Locate the cell with the specified text and output its [X, Y] center coordinate. 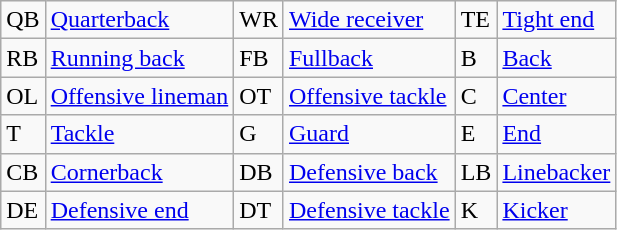
End [556, 134]
QB [23, 20]
Offensive tackle [369, 96]
DT [259, 210]
FB [259, 58]
TE [476, 20]
CB [23, 172]
Wide receiver [369, 20]
Fullback [369, 58]
K [476, 210]
DE [23, 210]
Kicker [556, 210]
Defensive tackle [369, 210]
C [476, 96]
Center [556, 96]
Running back [140, 58]
E [476, 134]
DB [259, 172]
G [259, 134]
Defensive back [369, 172]
Tight end [556, 20]
RB [23, 58]
Cornerback [140, 172]
WR [259, 20]
T [23, 134]
OL [23, 96]
Quarterback [140, 20]
Back [556, 58]
Linebacker [556, 172]
Tackle [140, 134]
Defensive end [140, 210]
B [476, 58]
Guard [369, 134]
OT [259, 96]
Offensive lineman [140, 96]
LB [476, 172]
